Return the (x, y) coordinate for the center point of the cell that contains the specified text.  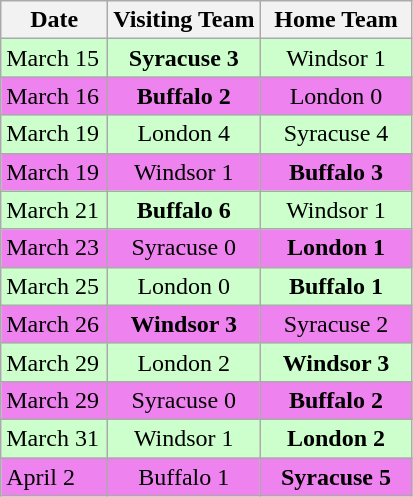
Syracuse 3 (184, 58)
Date (54, 20)
Buffalo 3 (336, 172)
Home Team (336, 20)
Visiting Team (184, 20)
March 25 (54, 286)
London 4 (184, 134)
March 26 (54, 324)
Syracuse 2 (336, 324)
Syracuse 5 (336, 477)
April 2 (54, 477)
March 21 (54, 210)
London 1 (336, 248)
March 16 (54, 96)
Syracuse 4 (336, 134)
March 23 (54, 248)
March 15 (54, 58)
Buffalo 6 (184, 210)
March 31 (54, 438)
